Extract the (X, Y) coordinate from the center of the cell holding the provided text.  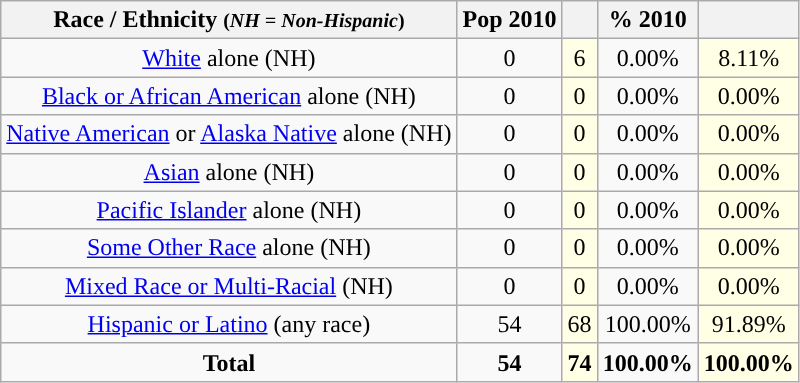
68 (580, 324)
8.11% (748, 58)
Hispanic or Latino (any race) (229, 324)
91.89% (748, 324)
6 (580, 58)
Total (229, 362)
Native American or Alaska Native alone (NH) (229, 134)
White alone (NH) (229, 58)
Asian alone (NH) (229, 172)
Black or African American alone (NH) (229, 96)
74 (580, 362)
Some Other Race alone (NH) (229, 248)
Mixed Race or Multi-Racial (NH) (229, 286)
Race / Ethnicity (NH = Non-Hispanic) (229, 20)
% 2010 (648, 20)
Pop 2010 (510, 20)
Pacific Islander alone (NH) (229, 210)
